From the cell containing the given text, extract its center point as (X, Y) coordinate. 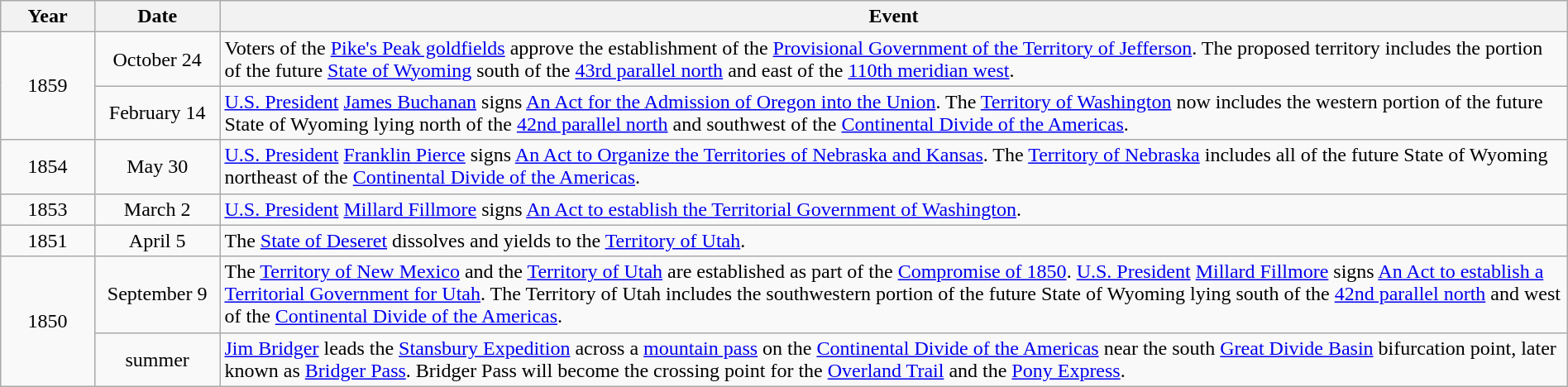
October 24 (157, 60)
1853 (48, 209)
September 9 (157, 294)
1850 (48, 321)
Event (893, 17)
May 30 (157, 167)
Year (48, 17)
February 14 (157, 112)
1854 (48, 167)
April 5 (157, 241)
1859 (48, 86)
1851 (48, 241)
The State of Deseret dissolves and yields to the Territory of Utah. (893, 241)
U.S. President Millard Fillmore signs An Act to establish the Territorial Government of Washington. (893, 209)
March 2 (157, 209)
summer (157, 359)
Date (157, 17)
